Pinpoint the cell where the given text exists, returning its (X, Y) midpoint coordinate. 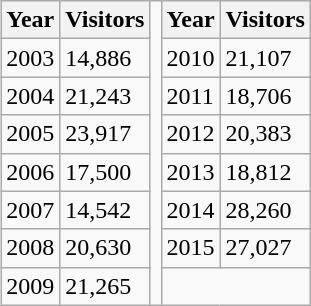
14,542 (105, 210)
2004 (30, 96)
2012 (190, 134)
2010 (190, 58)
14,886 (105, 58)
21,107 (265, 58)
2013 (190, 172)
2014 (190, 210)
2015 (190, 248)
2009 (30, 286)
20,383 (265, 134)
2005 (30, 134)
21,265 (105, 286)
18,812 (265, 172)
28,260 (265, 210)
2011 (190, 96)
21,243 (105, 96)
2008 (30, 248)
2006 (30, 172)
2003 (30, 58)
27,027 (265, 248)
23,917 (105, 134)
20,630 (105, 248)
2007 (30, 210)
17,500 (105, 172)
18,706 (265, 96)
